Identify which cell holds the provided text, then report its (X, Y) central coordinate. 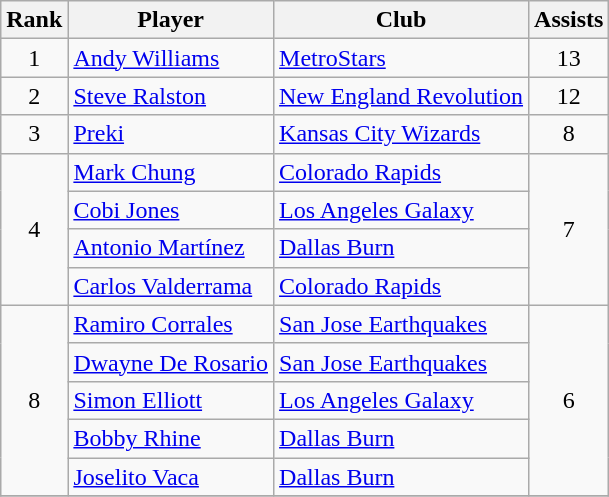
Antonio Martínez (171, 248)
2 (34, 96)
Mark Chung (171, 172)
Dwayne De Rosario (171, 362)
1 (34, 58)
Carlos Valderrama (171, 286)
Kansas City Wizards (402, 134)
Cobi Jones (171, 210)
6 (569, 400)
4 (34, 229)
13 (569, 58)
Preki (171, 134)
Joselito Vaca (171, 477)
Rank (34, 20)
Bobby Rhine (171, 438)
7 (569, 229)
3 (34, 134)
Club (402, 20)
Simon Elliott (171, 400)
Assists (569, 20)
MetroStars (402, 58)
Andy Williams (171, 58)
Steve Ralston (171, 96)
12 (569, 96)
New England Revolution (402, 96)
Ramiro Corrales (171, 324)
Player (171, 20)
